From the cell containing the given text, extract its center point as [X, Y] coordinate. 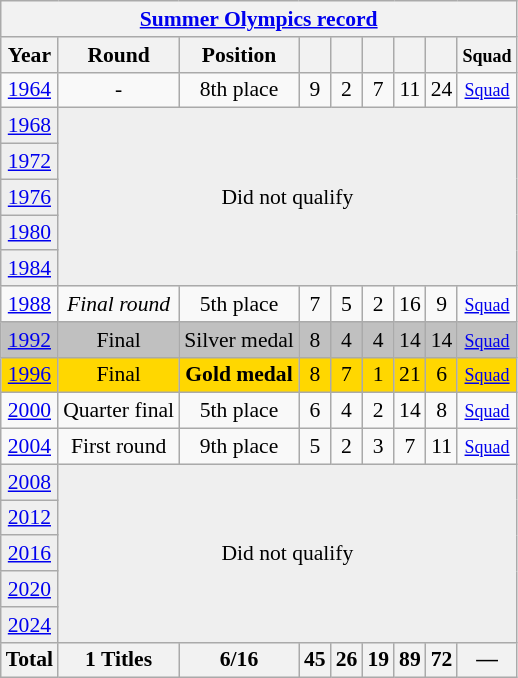
1972 [30, 162]
1 [378, 375]
Quarter final [118, 411]
— [486, 660]
2020 [30, 589]
2012 [30, 518]
2008 [30, 482]
1996 [30, 375]
6/16 [239, 660]
1964 [30, 90]
1988 [30, 304]
8th place [239, 90]
Round [118, 55]
Final round [118, 304]
Gold medal [239, 375]
1976 [30, 197]
1984 [30, 269]
3 [378, 447]
- [118, 90]
Silver medal [239, 340]
89 [410, 660]
45 [315, 660]
16 [410, 304]
2004 [30, 447]
Position [239, 55]
24 [442, 90]
2016 [30, 554]
72 [442, 660]
1968 [30, 126]
Year [30, 55]
2024 [30, 625]
1980 [30, 233]
Total [30, 660]
1992 [30, 340]
2000 [30, 411]
1 Titles [118, 660]
21 [410, 375]
9th place [239, 447]
Summer Olympics record [259, 19]
26 [347, 660]
First round [118, 447]
19 [378, 660]
